Search for the cell housing the specified text and yield its [x, y] center coordinate. 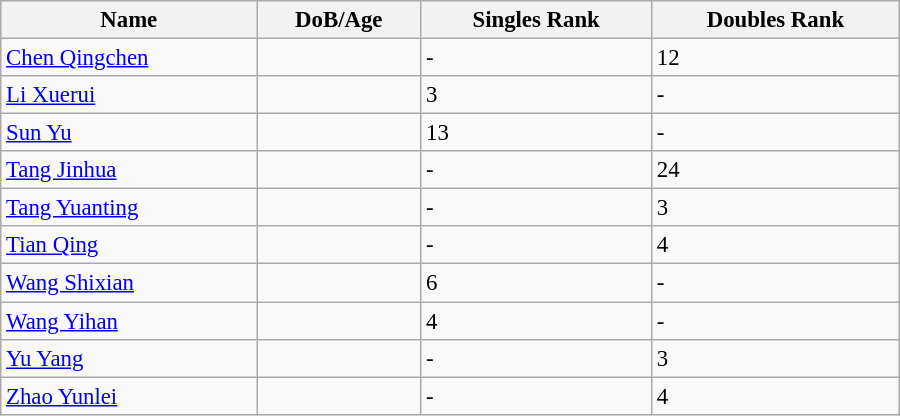
12 [776, 58]
Doubles Rank [776, 20]
13 [536, 133]
Yu Yang [129, 358]
Sun Yu [129, 133]
6 [536, 283]
Wang Shixian [129, 283]
Li Xuerui [129, 95]
Singles Rank [536, 20]
Chen Qingchen [129, 58]
DoB/Age [339, 20]
Wang Yihan [129, 321]
Name [129, 20]
Tian Qing [129, 245]
Zhao Yunlei [129, 396]
Tang Jinhua [129, 170]
Tang Yuanting [129, 208]
24 [776, 170]
